Find where the given text appears and provide that cell's center as (x, y) coordinate. 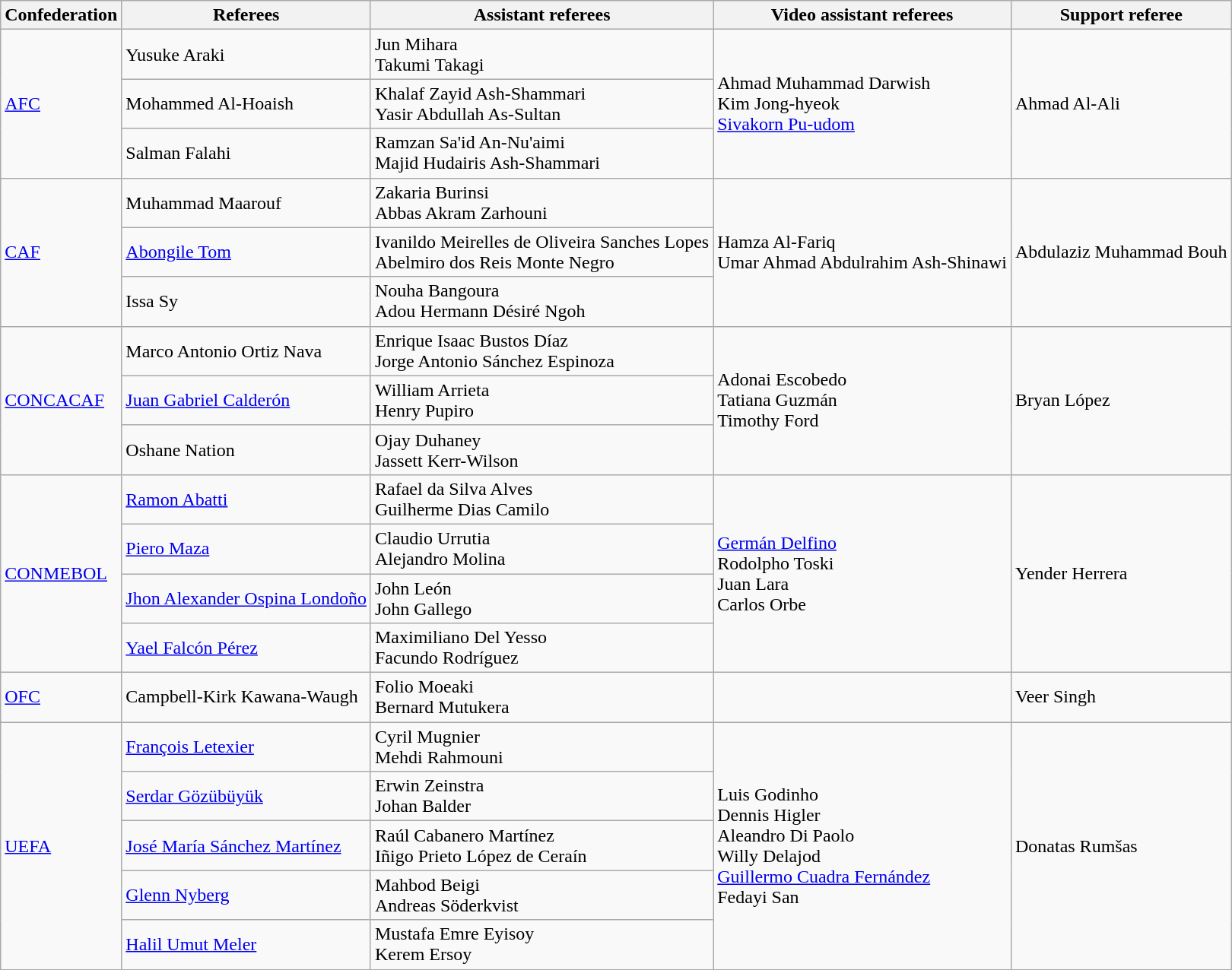
Ramon Abatti (246, 499)
Yusuke Araki (246, 55)
Donatas Rumšas (1121, 845)
Referees (246, 15)
Mahbod Beigi Andreas Söderkvist (541, 896)
Claudio Urrutia Alejandro Molina (541, 549)
José María Sánchez Martínez (246, 845)
CONMEBOL (61, 573)
Halil Umut Meler (246, 944)
Khalaf Zayid Ash-Shammari Yasir Abdullah As-Sultan (541, 103)
Zakaria Burinsi Abbas Akram Zarhouni (541, 202)
Erwin Zeinstra Johan Balder (541, 797)
Ramzan Sa'id An-Nu'aimi Majid Hudairis Ash-Shammari (541, 154)
Jun Mihara Takumi Takagi (541, 55)
Raúl Cabanero Martínez Iñigo Prieto López de Ceraín (541, 845)
Ahmad Al-Ali (1121, 103)
CAF (61, 252)
Salman Falahi (246, 154)
Nouha Bangoura Adou Hermann Désiré Ngoh (541, 301)
Video assistant referees (862, 15)
Abongile Tom (246, 252)
John León John Gallego (541, 598)
Germán Delfino Rodolpho Toski Juan Lara Carlos Orbe (862, 573)
Mustafa Emre Eyisoy Kerem Ersoy (541, 944)
Assistant referees (541, 15)
Ahmad Muhammad Darwish Kim Jong-hyeok Sivakorn Pu-udom (862, 103)
Piero Maza (246, 549)
Juan Gabriel Calderón (246, 400)
Bryan López (1121, 400)
Abdulaziz Muhammad Bouh (1121, 252)
Veer Singh (1121, 698)
Maximiliano Del Yesso Facundo Rodríguez (541, 648)
Confederation (61, 15)
Yael Falcón Pérez (246, 648)
OFC (61, 698)
Ivanildo Meirelles de Oliveira Sanches Lopes Abelmiro dos Reis Monte Negro (541, 252)
Muhammad Maarouf (246, 202)
Jhon Alexander Ospina Londoño (246, 598)
Ojay Duhaney Jassett Kerr-Wilson (541, 450)
Mohammed Al-Hoaish (246, 103)
Adonai Escobedo Tatiana Guzmán Timothy Ford (862, 400)
François Letexier (246, 747)
Support referee (1121, 15)
Enrique Isaac Bustos Díaz Jorge Antonio Sánchez Espinoza (541, 351)
Glenn Nyberg (246, 896)
Hamza Al-Fariq Umar Ahmad Abdulrahim Ash-Shinawi (862, 252)
Campbell-Kirk Kawana-Waugh (246, 698)
Cyril Mugnier Mehdi Rahmouni (541, 747)
AFC (61, 103)
Folio Moeaki Bernard Mutukera (541, 698)
Marco Antonio Ortiz Nava (246, 351)
William Arrieta Henry Pupiro (541, 400)
Issa Sy (246, 301)
Rafael da Silva Alves Guilherme Dias Camilo (541, 499)
Oshane Nation (246, 450)
Yender Herrera (1121, 573)
CONCACAF (61, 400)
UEFA (61, 845)
Luis Godinho Dennis Higler Aleandro Di Paolo Willy Delajod Guillermo Cuadra Fernández Fedayi San (862, 845)
Serdar Gözübüyük (246, 797)
